Search for the cell housing the specified text and yield its (X, Y) center coordinate. 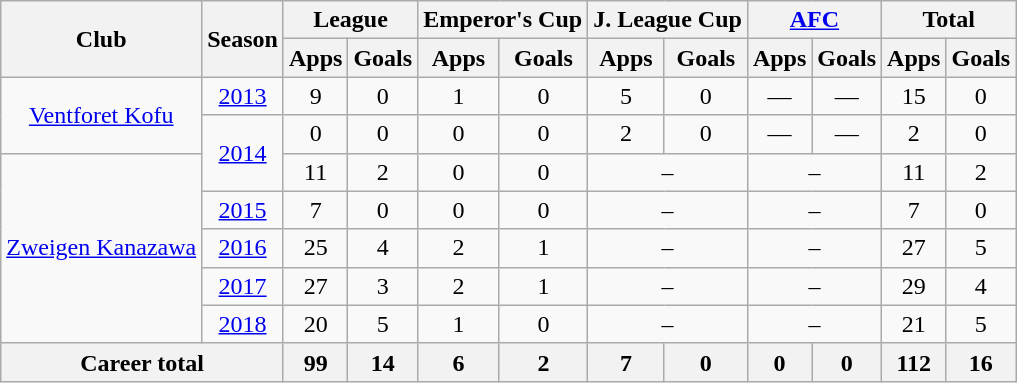
2013 (243, 96)
21 (914, 324)
Career total (142, 362)
112 (914, 362)
29 (914, 286)
2017 (243, 286)
25 (315, 248)
Total (949, 20)
14 (383, 362)
Club (102, 39)
15 (914, 96)
2018 (243, 324)
Emperor's Cup (503, 20)
9 (315, 96)
20 (315, 324)
League (350, 20)
Ventforet Kofu (102, 115)
2015 (243, 210)
Season (243, 39)
2016 (243, 248)
6 (459, 362)
J. League Cup (668, 20)
AFC (814, 20)
Zweigen Kanazawa (102, 248)
16 (981, 362)
3 (383, 286)
2014 (243, 153)
99 (315, 362)
